Find where the given text appears and provide that cell's center as [x, y] coordinate. 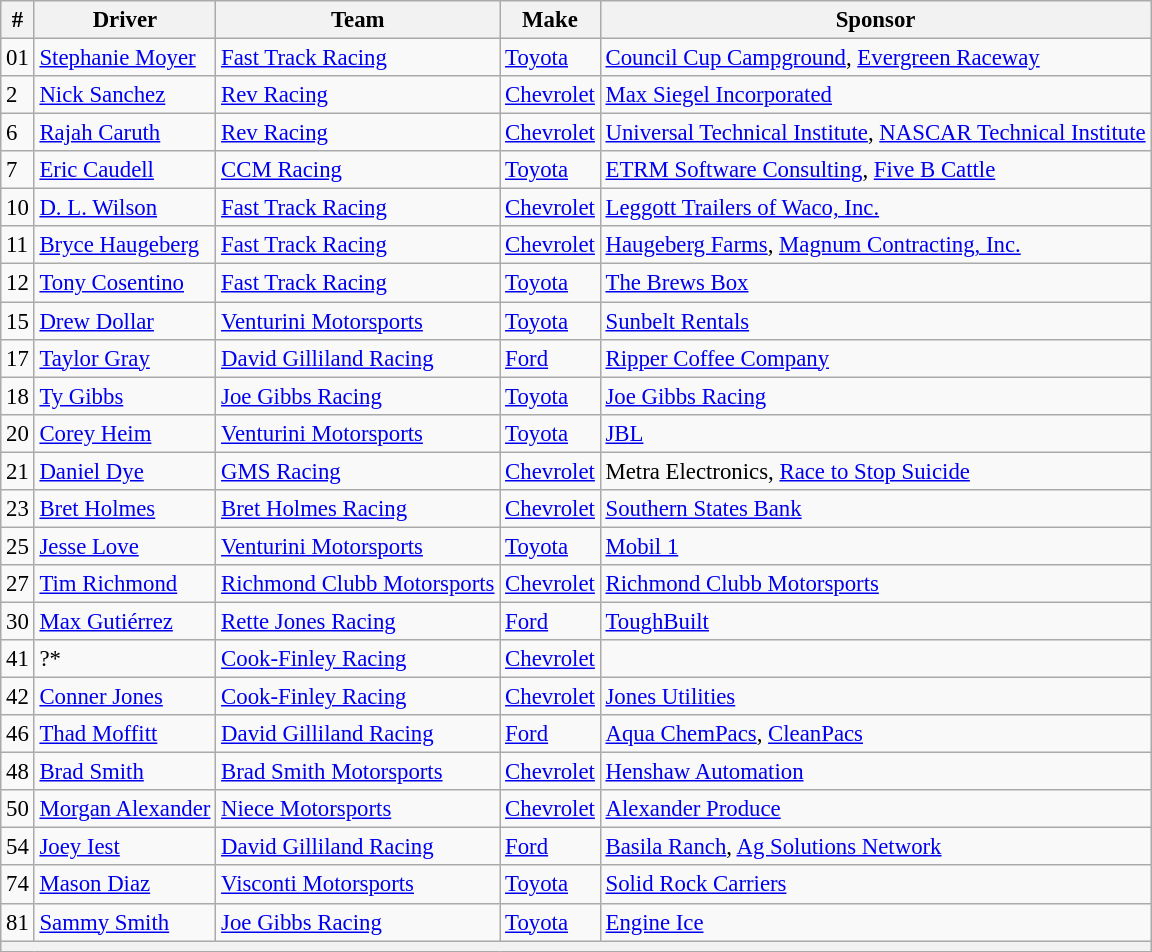
CCM Racing [358, 170]
10 [18, 208]
Ty Gibbs [125, 396]
81 [18, 922]
Joey Iest [125, 847]
Leggott Trailers of Waco, Inc. [876, 208]
Driver [125, 20]
Conner Jones [125, 697]
GMS Racing [358, 471]
Make [550, 20]
30 [18, 621]
Bret Holmes Racing [358, 509]
Brad Smith Motorsports [358, 772]
Tim Richmond [125, 584]
Niece Motorsports [358, 809]
Bryce Haugeberg [125, 245]
11 [18, 245]
Daniel Dye [125, 471]
21 [18, 471]
Max Gutiérrez [125, 621]
01 [18, 58]
Aqua ChemPacs, CleanPacs [876, 734]
6 [18, 133]
Sponsor [876, 20]
46 [18, 734]
Ripper Coffee Company [876, 358]
15 [18, 321]
Basila Ranch, Ag Solutions Network [876, 847]
20 [18, 433]
54 [18, 847]
18 [18, 396]
Southern States Bank [876, 509]
# [18, 20]
The Brews Box [876, 283]
Mobil 1 [876, 546]
Henshaw Automation [876, 772]
Stephanie Moyer [125, 58]
Solid Rock Carriers [876, 885]
12 [18, 283]
Nick Sanchez [125, 95]
Thad Moffitt [125, 734]
Sunbelt Rentals [876, 321]
ETRM Software Consulting, Five B Cattle [876, 170]
Jesse Love [125, 546]
7 [18, 170]
74 [18, 885]
Corey Heim [125, 433]
Jones Utilities [876, 697]
Morgan Alexander [125, 809]
Tony Cosentino [125, 283]
Engine Ice [876, 922]
Brad Smith [125, 772]
Rette Jones Racing [358, 621]
?* [125, 659]
Universal Technical Institute, NASCAR Technical Institute [876, 133]
17 [18, 358]
Sammy Smith [125, 922]
42 [18, 697]
Visconti Motorsports [358, 885]
JBL [876, 433]
Council Cup Campground, Evergreen Raceway [876, 58]
41 [18, 659]
27 [18, 584]
50 [18, 809]
23 [18, 509]
Drew Dollar [125, 321]
D. L. Wilson [125, 208]
Alexander Produce [876, 809]
ToughBuilt [876, 621]
Mason Diaz [125, 885]
2 [18, 95]
Max Siegel Incorporated [876, 95]
Metra Electronics, Race to Stop Suicide [876, 471]
Rajah Caruth [125, 133]
Bret Holmes [125, 509]
Taylor Gray [125, 358]
Team [358, 20]
25 [18, 546]
Haugeberg Farms, Magnum Contracting, Inc. [876, 245]
48 [18, 772]
Eric Caudell [125, 170]
